Identify which cell holds the provided text, then report its [X, Y] central coordinate. 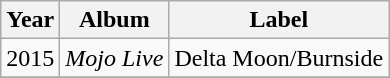
Album [114, 20]
2015 [30, 58]
Delta Moon/Burnside [279, 58]
Label [279, 20]
Mojo Live [114, 58]
Year [30, 20]
